Detect which cell encompasses the target text, then output its [x, y] center coordinate. 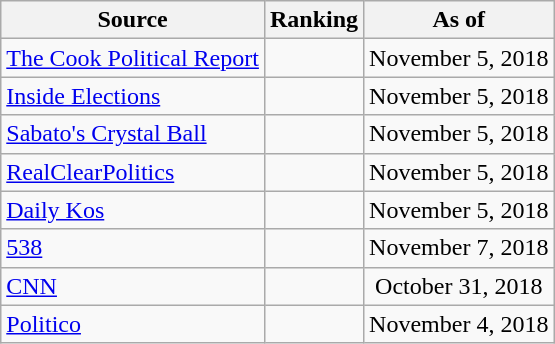
RealClearPolitics [133, 172]
Daily Kos [133, 210]
As of [459, 20]
Ranking [314, 20]
November 7, 2018 [459, 248]
Sabato's Crystal Ball [133, 134]
CNN [133, 286]
Inside Elections [133, 96]
Politico [133, 324]
October 31, 2018 [459, 286]
538 [133, 248]
November 4, 2018 [459, 324]
The Cook Political Report [133, 58]
Source [133, 20]
